Return (X, Y) of the center of cell containing provided text 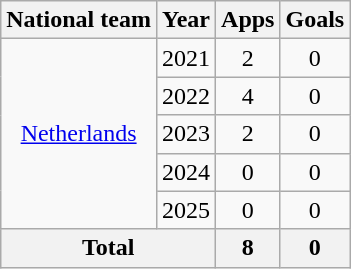
2024 (186, 172)
Apps (248, 20)
Total (108, 248)
2025 (186, 210)
Netherlands (79, 134)
2022 (186, 96)
2023 (186, 134)
2021 (186, 58)
National team (79, 20)
4 (248, 96)
8 (248, 248)
Goals (315, 20)
Year (186, 20)
